Pinpoint the cell where the given text exists, returning its [x, y] midpoint coordinate. 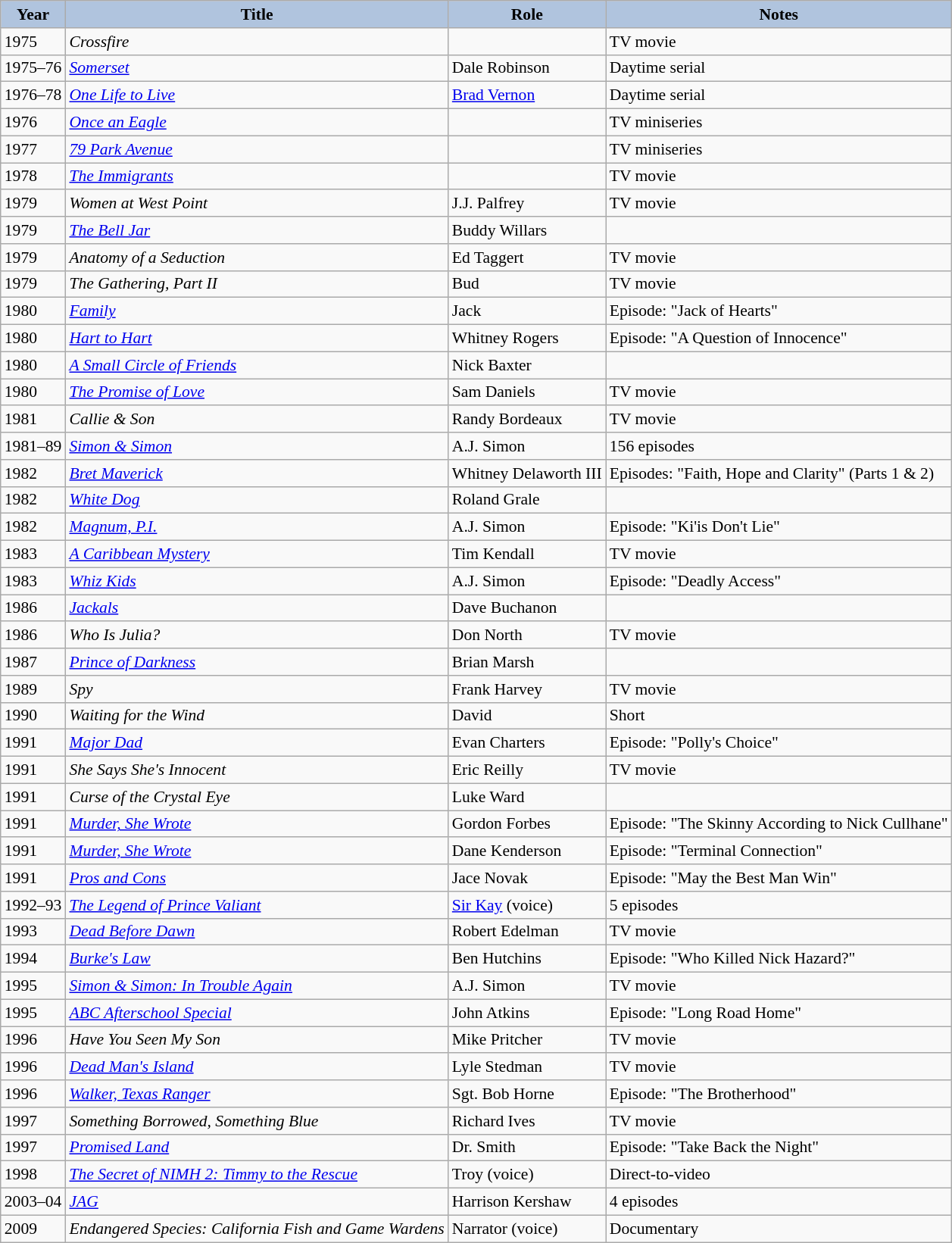
Jackals [256, 608]
Curse of the Crystal Eye [256, 797]
Jack [527, 311]
Randy Bordeaux [527, 420]
White Dog [256, 500]
Women at West Point [256, 204]
Brad Vernon [527, 95]
Notes [779, 14]
Episode: "Deadly Access" [779, 581]
1981–89 [33, 446]
4 episodes [779, 1202]
2003–04 [33, 1202]
Eric Reilly [527, 770]
1994 [33, 959]
Episode: "Take Back the Night" [779, 1148]
Luke Ward [527, 797]
Simon & Simon [256, 446]
Have You Seen My Son [256, 1040]
Spy [256, 689]
Dead Before Dawn [256, 932]
Documentary [779, 1229]
Episode: "Long Road Home" [779, 1013]
Whitney Delaworth III [527, 473]
Once an Eagle [256, 123]
Tim Kendall [527, 554]
Don North [527, 636]
Sgt. Bob Horne [527, 1094]
Magnum, P.I. [256, 527]
Brian Marsh [527, 662]
Crossfire [256, 42]
Dane Kenderson [527, 851]
Jace Novak [527, 878]
Ed Taggert [527, 258]
Episode: "Jack of Hearts" [779, 311]
The Legend of Prince Valiant [256, 905]
Burke's Law [256, 959]
Mike Pritcher [527, 1040]
1989 [33, 689]
1977 [33, 149]
Who Is Julia? [256, 636]
Whiz Kids [256, 581]
John Atkins [527, 1013]
Gordon Forbes [527, 824]
Nick Baxter [527, 365]
Episode: "Ki'is Don't Lie" [779, 527]
1981 [33, 420]
1975–76 [33, 68]
Dr. Smith [527, 1148]
Roland Grale [527, 500]
Promised Land [256, 1148]
Sir Kay (voice) [527, 905]
The Promise of Love [256, 392]
Bud [527, 284]
Title [256, 14]
She Says She's Innocent [256, 770]
Episode: "Terminal Connection" [779, 851]
Ben Hutchins [527, 959]
Robert Edelman [527, 932]
Bret Maverick [256, 473]
Something Borrowed, Something Blue [256, 1121]
Pros and Cons [256, 878]
The Gathering, Part II [256, 284]
2009 [33, 1229]
156 episodes [779, 446]
Year [33, 14]
1978 [33, 176]
Callie & Son [256, 420]
Endangered Species: California Fish and Game Wardens [256, 1229]
Sam Daniels [527, 392]
Frank Harvey [527, 689]
One Life to Live [256, 95]
The Secret of NIMH 2: Timmy to the Rescue [256, 1175]
Direct-to-video [779, 1175]
5 episodes [779, 905]
Episode: "A Question of Innocence" [779, 339]
1987 [33, 662]
Richard Ives [527, 1121]
Whitney Rogers [527, 339]
Buddy Willars [527, 230]
1976 [33, 123]
1992–93 [33, 905]
Episode: "May the Best Man Win" [779, 878]
Dale Robinson [527, 68]
Family [256, 311]
79 Park Avenue [256, 149]
Episodes: "Faith, Hope and Clarity" (Parts 1 & 2) [779, 473]
A Small Circle of Friends [256, 365]
Simon & Simon: In Trouble Again [256, 986]
1975 [33, 42]
Episode: "Polly's Choice" [779, 743]
A Caribbean Mystery [256, 554]
Somerset [256, 68]
Narrator (voice) [527, 1229]
1998 [33, 1175]
Hart to Hart [256, 339]
Dead Man's Island [256, 1067]
J.J. Palfrey [527, 204]
Evan Charters [527, 743]
Episode: "The Brotherhood" [779, 1094]
1990 [33, 716]
Lyle Stedman [527, 1067]
Prince of Darkness [256, 662]
Major Dad [256, 743]
1976–78 [33, 95]
Harrison Kershaw [527, 1202]
Dave Buchanon [527, 608]
The Immigrants [256, 176]
ABC Afterschool Special [256, 1013]
JAG [256, 1202]
The Bell Jar [256, 230]
Anatomy of a Seduction [256, 258]
Troy (voice) [527, 1175]
Waiting for the Wind [256, 716]
David [527, 716]
Episode: "Who Killed Nick Hazard?" [779, 959]
Walker, Texas Ranger [256, 1094]
Short [779, 716]
Role [527, 14]
1993 [33, 932]
Episode: "The Skinny According to Nick Cullhane" [779, 824]
